Return [x, y] of the center of cell containing provided text 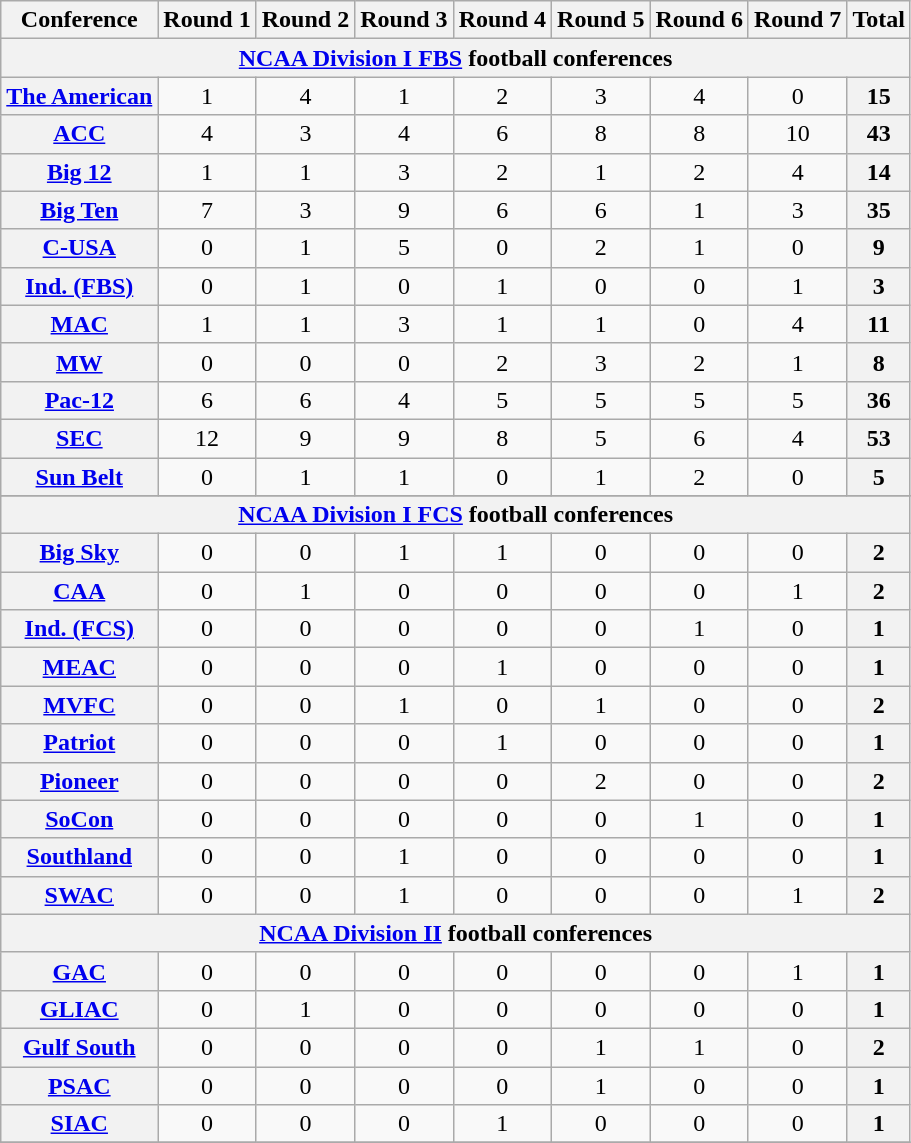
SWAC [80, 895]
CAA [80, 591]
Round 4 [502, 20]
Round 6 [699, 20]
10 [797, 134]
35 [879, 210]
Conference [80, 20]
MVFC [80, 705]
C-USA [80, 248]
Pac-12 [80, 400]
Round 1 [207, 20]
Southland [80, 857]
Big Ten [80, 210]
PSAC [80, 1085]
MAC [80, 324]
Round 7 [797, 20]
7 [207, 210]
43 [879, 134]
53 [879, 438]
SoCon [80, 819]
GLIAC [80, 1009]
SIAC [80, 1124]
Sun Belt [80, 477]
SEC [80, 438]
The American [80, 96]
Ind. (FBS) [80, 286]
Patriot [80, 743]
NCAA Division II football conferences [456, 933]
ACC [80, 134]
14 [879, 172]
Big 12 [80, 172]
36 [879, 400]
Round 5 [601, 20]
Gulf South [80, 1047]
Round 3 [404, 20]
Big Sky [80, 553]
MW [80, 362]
NCAA Division I FBS football conferences [456, 58]
12 [207, 438]
Round 2 [305, 20]
MEAC [80, 667]
GAC [80, 971]
Total [879, 20]
15 [879, 96]
11 [879, 324]
Ind. (FCS) [80, 629]
NCAA Division I FCS football conferences [456, 515]
Pioneer [80, 781]
